Search for the cell housing the specified text and yield its (x, y) center coordinate. 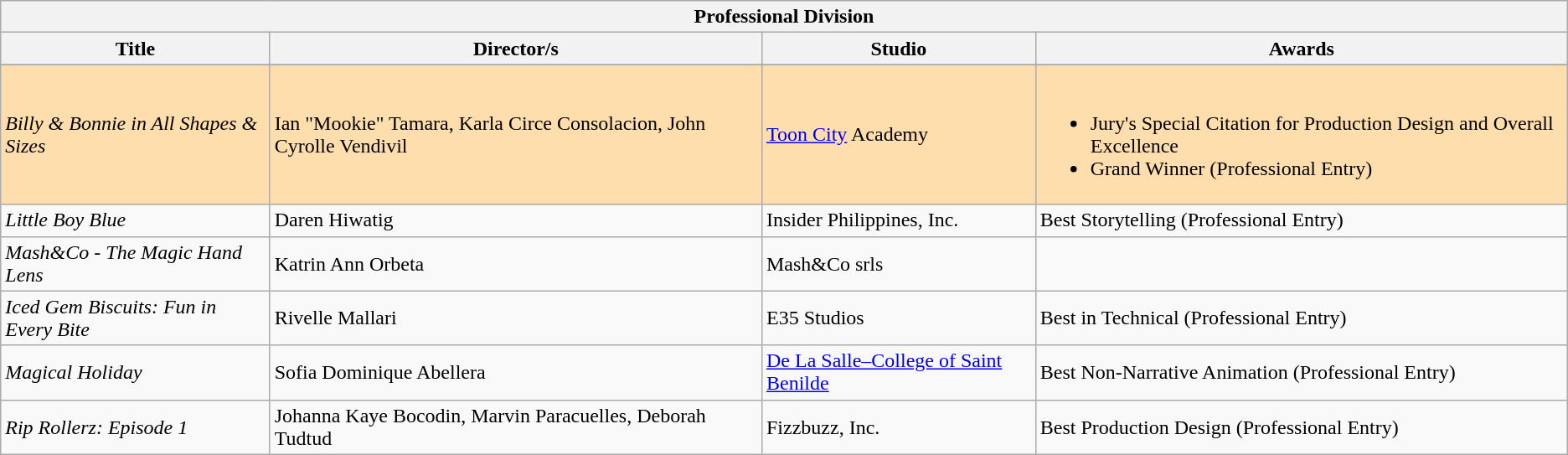
Title (136, 49)
Fizzbuzz, Inc. (898, 427)
Insider Philippines, Inc. (898, 220)
Sofia Dominique Abellera (516, 372)
Katrin Ann Orbeta (516, 263)
Director/s (516, 49)
Mash&Co - The Magic Hand Lens (136, 263)
Professional Division (784, 17)
Studio (898, 49)
Jury's Special Citation for Production Design and Overall ExcellenceGrand Winner (Professional Entry) (1302, 134)
Mash&Co srls (898, 263)
De La Salle–College of Saint Benilde (898, 372)
Iced Gem Biscuits: Fun in Every Bite (136, 318)
Daren Hiwatig (516, 220)
Toon City Academy (898, 134)
Best Production Design (Professional Entry) (1302, 427)
E35 Studios (898, 318)
Best Non-Narrative Animation (Professional Entry) (1302, 372)
Johanna Kaye Bocodin, Marvin Paracuelles, Deborah Tudtud (516, 427)
Magical Holiday (136, 372)
Ian "Mookie" Tamara, Karla Circe Consolacion, John Cyrolle Vendivil (516, 134)
Billy & Bonnie in All Shapes & Sizes (136, 134)
Rip Rollerz: Episode 1 (136, 427)
Best Storytelling (Professional Entry) (1302, 220)
Best in Technical (Professional Entry) (1302, 318)
Awards (1302, 49)
Rivelle Mallari (516, 318)
Little Boy Blue (136, 220)
